Identify which cell holds the provided text, then report its [x, y] central coordinate. 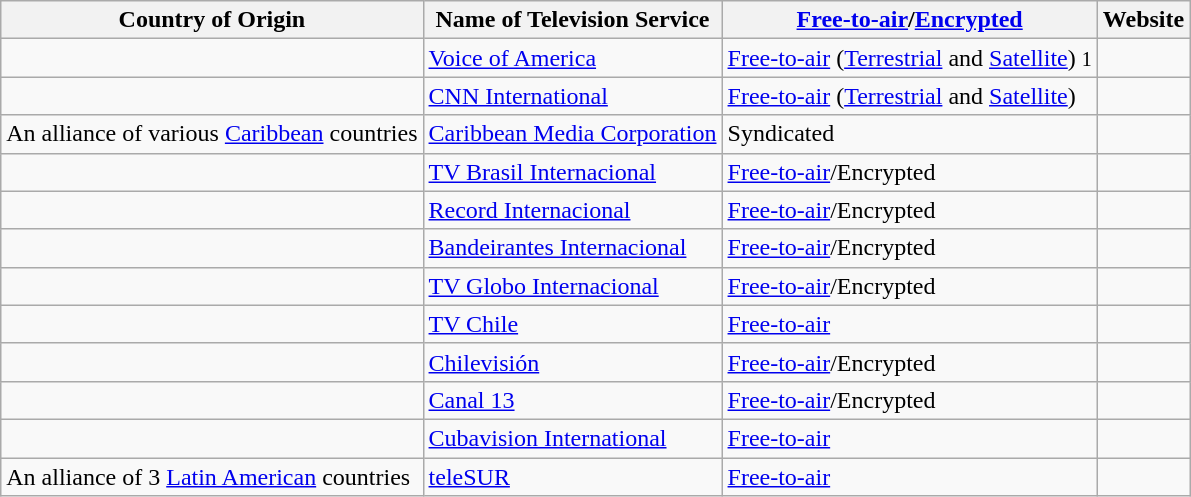
Chilevisión [572, 362]
Free-to-air (Terrestrial and Satellite) 1 [910, 58]
Caribbean Media Corporation [572, 134]
Free-to-air (Terrestrial and Satellite) [910, 96]
TV Globo Internacional [572, 286]
Bandeirantes Internacional [572, 248]
Syndicated [910, 134]
teleSUR [572, 477]
Country of Origin [212, 20]
Name of Television Service [572, 20]
Cubavision International [572, 438]
Record Internacional [572, 210]
TV Chile [572, 324]
Website [1143, 20]
Canal 13 [572, 400]
TV Brasil Internacional [572, 172]
Voice of America [572, 58]
An alliance of various Caribbean countries [212, 134]
CNN International [572, 96]
An alliance of 3 Latin American countries [212, 477]
